Return (x, y) of the center of cell containing provided text 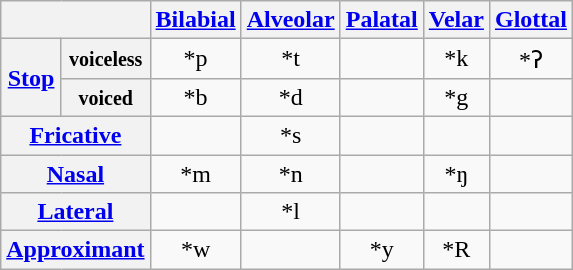
*b (196, 97)
*ʔ (530, 59)
Glottal (530, 20)
voiceless (106, 59)
*k (456, 59)
*m (196, 173)
*p (196, 59)
Palatal (382, 20)
Approximant (76, 250)
Velar (456, 20)
*ŋ (456, 173)
Alveolar (290, 20)
*y (382, 250)
Lateral (76, 212)
Bilabial (196, 20)
Fricative (76, 135)
Nasal (76, 173)
*g (456, 97)
*R (456, 250)
*l (290, 212)
*s (290, 135)
*t (290, 59)
Stop (32, 78)
*w (196, 250)
*n (290, 173)
*d (290, 97)
voiced (106, 97)
